Return the (x, y) coordinate for the center point of the cell that contains the specified text.  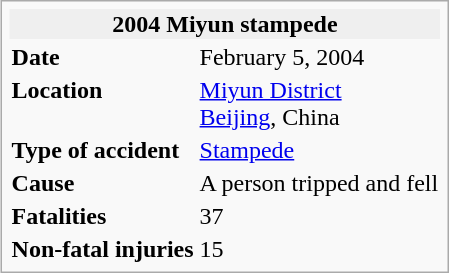
15 (319, 249)
Fatalities (102, 216)
Stampede (319, 150)
Non-fatal injuries (102, 249)
37 (319, 216)
Type of accident (102, 150)
Miyun District Beijing, China (319, 104)
Cause (102, 183)
A person tripped and fell (319, 183)
February 5, 2004 (319, 57)
Location (102, 104)
Date (102, 57)
2004 Miyun stampede (225, 24)
